Capture the cell that displays the provided text and extract its (x, y) central coordinate. 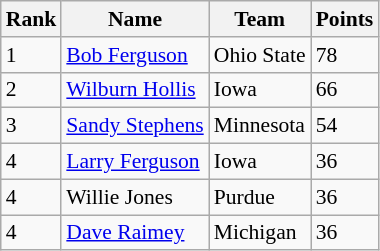
Purdue (260, 197)
Dave Raimey (134, 233)
Ohio State (260, 55)
Sandy Stephens (134, 126)
Bob Ferguson (134, 55)
Name (134, 19)
Willie Jones (134, 197)
Rank (32, 19)
Points (345, 19)
2 (32, 90)
Team (260, 19)
Larry Ferguson (134, 162)
66 (345, 90)
1 (32, 55)
54 (345, 126)
Minnesota (260, 126)
Michigan (260, 233)
78 (345, 55)
3 (32, 126)
Wilburn Hollis (134, 90)
